Provide the (X, Y) coordinate of the cell's center where the given text is located.  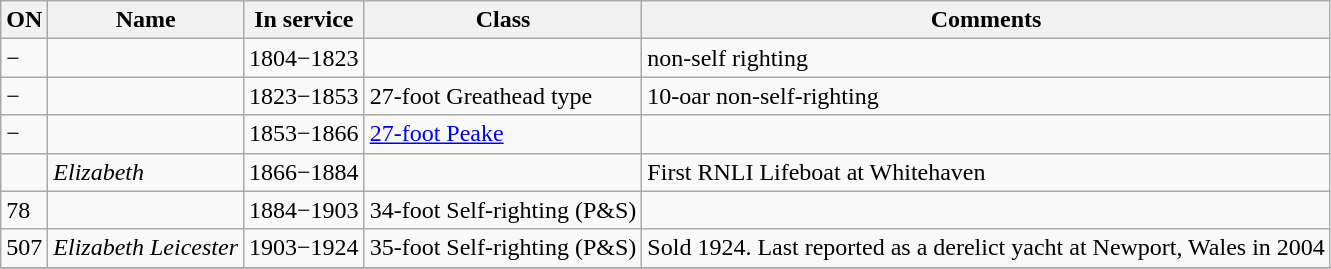
27-foot Peake (503, 134)
1903−1924 (304, 248)
Name (146, 20)
In service (304, 20)
27-foot Greathead type (503, 96)
Elizabeth (146, 172)
35-foot Self-righting (P&S) (503, 248)
Elizabeth Leicester (146, 248)
Sold 1924. Last reported as a derelict yacht at Newport, Wales in 2004 (986, 248)
1866−1884 (304, 172)
non-self righting (986, 58)
Comments (986, 20)
ON (24, 20)
Class (503, 20)
1823−1853 (304, 96)
1853−1866 (304, 134)
1804−1823 (304, 58)
78 (24, 210)
10-oar non-self-righting (986, 96)
34-foot Self-righting (P&S) (503, 210)
1884−1903 (304, 210)
First RNLI Lifeboat at Whitehaven (986, 172)
507 (24, 248)
